Find where the given text appears and provide that cell's center as [X, Y] coordinate. 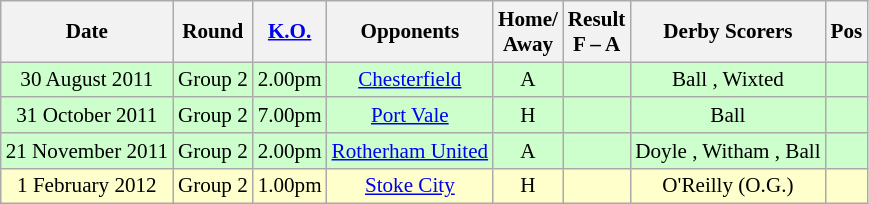
Round [213, 32]
Home/Away [528, 32]
Port Vale [410, 114]
31 October 2011 [87, 114]
Doyle , Witham , Ball [728, 150]
7.00pm [290, 114]
Date [87, 32]
K.O. [290, 32]
Pos [847, 32]
1.00pm [290, 186]
O'Reilly (O.G.) [728, 186]
1 February 2012 [87, 186]
Derby Scorers [728, 32]
21 November 2011 [87, 150]
30 August 2011 [87, 80]
Ball [728, 114]
Chesterfield [410, 80]
Ball , Wixted [728, 80]
Rotherham United [410, 150]
ResultF – A [596, 32]
Opponents [410, 32]
Stoke City [410, 186]
